Pinpoint the cell where the given text exists, returning its [x, y] midpoint coordinate. 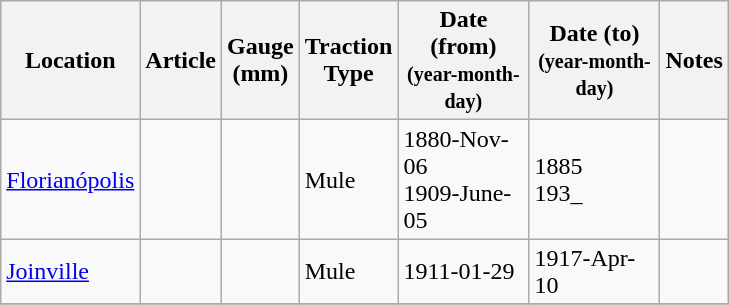
1880-Nov-06 1909-June-05 [464, 180]
Article [181, 60]
Florianópolis [70, 180]
TractionType [348, 60]
1917-Apr-10 [594, 272]
Date (to)(year-month-day) [594, 60]
Gauge (mm) [261, 60]
Date (from)(year-month-day) [464, 60]
Notes [694, 60]
1911-01-29 [464, 272]
Joinville [70, 272]
Location [70, 60]
1885193_ [594, 180]
